Determine the (x, y) coordinate at the center of the cell enclosing the given text.  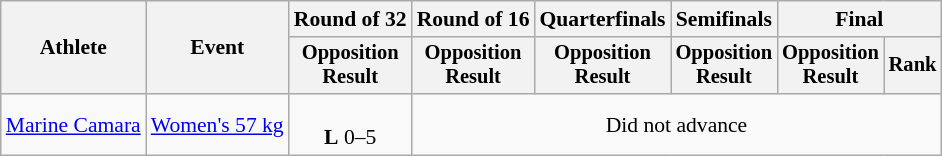
Round of 16 (474, 19)
Quarterfinals (602, 19)
Marine Camara (74, 124)
L 0–5 (350, 124)
Event (218, 48)
Semifinals (724, 19)
Final (859, 19)
Round of 32 (350, 19)
Women's 57 kg (218, 124)
Did not advance (677, 124)
Rank (913, 66)
Athlete (74, 48)
